Capture the cell that displays the provided text and extract its [x, y] central coordinate. 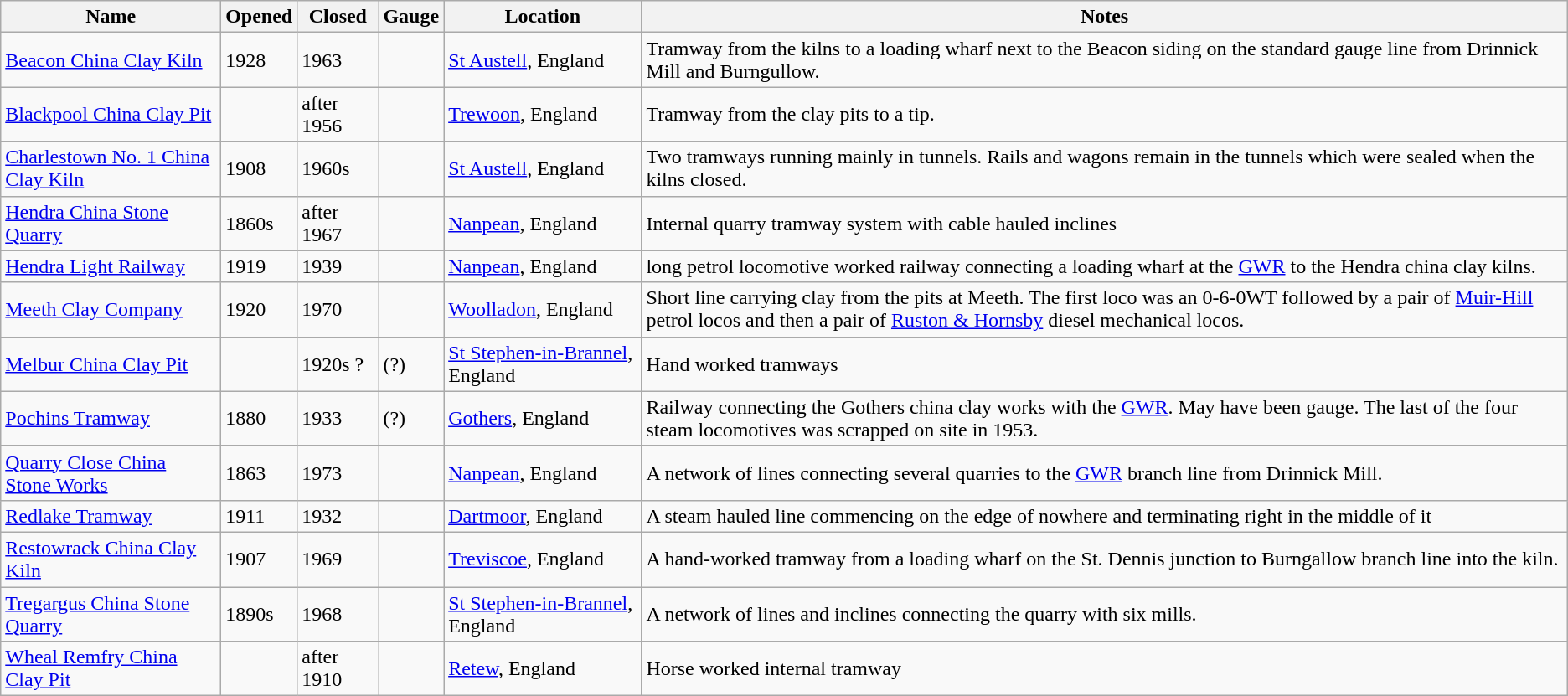
after 1956 [338, 114]
Melbur China Clay Pit [111, 363]
Treviscoe, England [543, 559]
A network of lines connecting several quarries to the GWR branch line from Drinnick Mill. [1104, 472]
A hand-worked tramway from a loading wharf on the St. Dennis junction to Burngallow branch line into the kiln. [1104, 559]
1963 [338, 60]
1932 [338, 516]
Dartmoor, England [543, 516]
Internal quarry tramway system with cable hauled inclines [1104, 223]
Restowrack China Clay Kiln [111, 559]
Trewoon, England [543, 114]
Horse worked internal tramway [1104, 668]
1928 [260, 60]
1970 [338, 310]
A network of lines and inclines connecting the quarry with six mills. [1104, 613]
1939 [338, 266]
Pochins Tramway [111, 419]
1880 [260, 419]
Redlake Tramway [111, 516]
A steam hauled line commencing on the edge of nowhere and terminating right in the middle of it [1104, 516]
Retew, England [543, 668]
1968 [338, 613]
Tramway from the kilns to a loading wharf next to the Beacon siding on the standard gauge line from Drinnick Mill and Burngullow. [1104, 60]
Hendra China Stone Quarry [111, 223]
1908 [260, 169]
1911 [260, 516]
Tregargus China Stone Quarry [111, 613]
after 1910 [338, 668]
Name [111, 17]
1920s ? [338, 363]
Blackpool China Clay Pit [111, 114]
Opened [260, 17]
1907 [260, 559]
Two tramways running mainly in tunnels. Rails and wagons remain in the tunnels which were sealed when the kilns closed. [1104, 169]
after 1967 [338, 223]
Notes [1104, 17]
Hand worked tramways [1104, 363]
1973 [338, 472]
Closed [338, 17]
long petrol locomotive worked railway connecting a loading wharf at the GWR to the Hendra china clay kilns. [1104, 266]
1860s [260, 223]
Charlestown No. 1 China Clay Kiln [111, 169]
Wheal Remfry China Clay Pit [111, 668]
Gothers, England [543, 419]
Quarry Close China Stone Works [111, 472]
1919 [260, 266]
Hendra Light Railway [111, 266]
Gauge [411, 17]
1933 [338, 419]
1863 [260, 472]
Meeth Clay Company [111, 310]
Tramway from the clay pits to a tip. [1104, 114]
Beacon China Clay Kiln [111, 60]
1960s [338, 169]
Location [543, 17]
1890s [260, 613]
1969 [338, 559]
1920 [260, 310]
Woolladon, England [543, 310]
